Extract the (x, y) coordinate from the center of the cell holding the provided text.  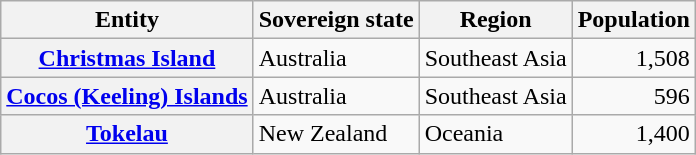
Cocos (Keeling) Islands (127, 96)
Entity (127, 20)
Oceania (496, 134)
1,508 (634, 58)
New Zealand (336, 134)
Sovereign state (336, 20)
Tokelau (127, 134)
Population (634, 20)
596 (634, 96)
Christmas Island (127, 58)
1,400 (634, 134)
Region (496, 20)
